From the cell containing the given text, extract its center point as (X, Y) coordinate. 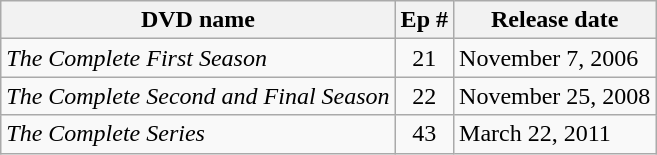
The Complete First Season (198, 58)
November 7, 2006 (555, 58)
43 (424, 134)
22 (424, 96)
Ep # (424, 20)
DVD name (198, 20)
November 25, 2008 (555, 96)
Release date (555, 20)
The Complete Series (198, 134)
The Complete Second and Final Season (198, 96)
21 (424, 58)
March 22, 2011 (555, 134)
